Search for the cell housing the specified text and yield its [x, y] center coordinate. 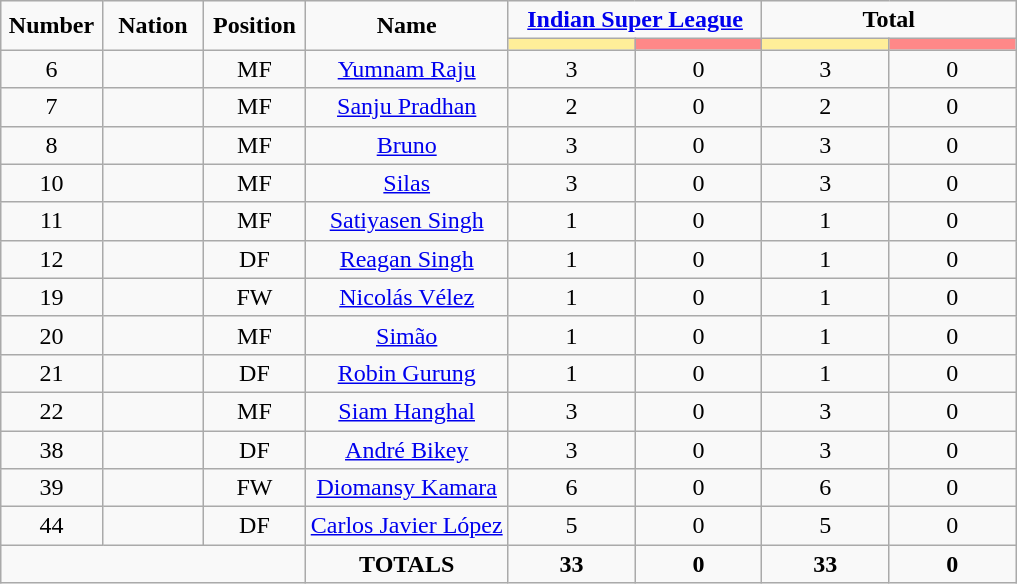
Name [406, 26]
TOTALS [406, 564]
21 [52, 373]
Diomansy Kamara [406, 488]
Reagan Singh [406, 259]
Silas [406, 183]
38 [52, 449]
7 [52, 107]
Nicolás Vélez [406, 297]
8 [52, 145]
22 [52, 411]
Yumnam Raju [406, 69]
Simão [406, 335]
Number [52, 26]
Sanju Pradhan [406, 107]
Robin Gurung [406, 373]
Carlos Javier López [406, 526]
Nation [152, 26]
10 [52, 183]
Total [889, 20]
Siam Hanghal [406, 411]
André Bikey [406, 449]
20 [52, 335]
19 [52, 297]
Satiyasen Singh [406, 221]
11 [52, 221]
Indian Super League [635, 20]
44 [52, 526]
Position [254, 26]
12 [52, 259]
39 [52, 488]
Bruno [406, 145]
